From the cell containing the given text, extract its center point as (x, y) coordinate. 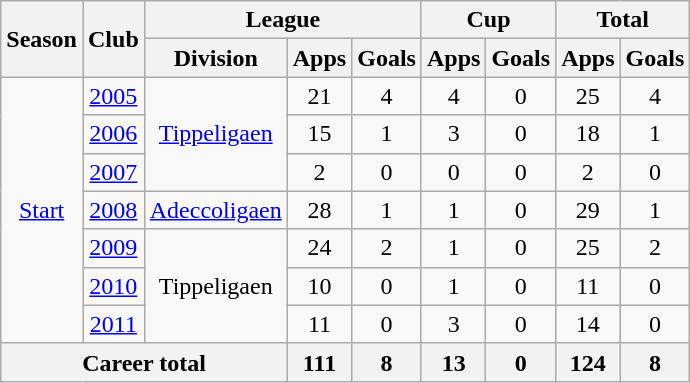
2008 (113, 210)
Club (113, 39)
2010 (113, 286)
29 (588, 210)
Total (623, 20)
10 (319, 286)
15 (319, 134)
28 (319, 210)
Division (216, 58)
2011 (113, 324)
Cup (488, 20)
Season (42, 39)
Start (42, 210)
111 (319, 362)
2009 (113, 248)
124 (588, 362)
21 (319, 96)
13 (453, 362)
Adeccoligaen (216, 210)
2005 (113, 96)
2007 (113, 172)
24 (319, 248)
League (282, 20)
Career total (144, 362)
14 (588, 324)
18 (588, 134)
2006 (113, 134)
